Determine the [x, y] coordinate at the center of the cell enclosing the given text.  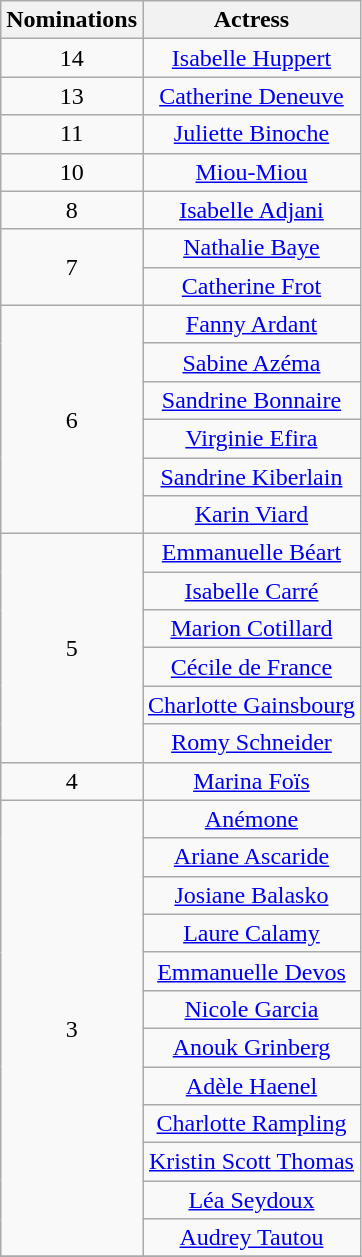
Catherine Frot [251, 286]
Charlotte Rampling [251, 1124]
Adèle Haenel [251, 1085]
Kristin Scott Thomas [251, 1162]
Isabelle Huppert [251, 58]
Isabelle Adjani [251, 210]
Virginie Efira [251, 438]
Karin Viard [251, 515]
Fanny Ardant [251, 324]
Ariane Ascaride [251, 857]
Charlotte Gainsbourg [251, 705]
7 [72, 267]
5 [72, 648]
Nicole Garcia [251, 1009]
6 [72, 419]
Emmanuelle Béart [251, 553]
Sabine Azéma [251, 362]
Marina Foïs [251, 781]
4 [72, 781]
Nathalie Baye [251, 248]
Emmanuelle Devos [251, 971]
Catherine Deneuve [251, 96]
Isabelle Carré [251, 591]
Anémone [251, 819]
Nominations [72, 20]
Sandrine Bonnaire [251, 400]
Audrey Tautou [251, 1238]
11 [72, 134]
Juliette Binoche [251, 134]
Cécile de France [251, 667]
3 [72, 1028]
10 [72, 172]
Léa Seydoux [251, 1200]
Josiane Balasko [251, 895]
8 [72, 210]
Miou-Miou [251, 172]
Actress [251, 20]
Laure Calamy [251, 933]
Anouk Grinberg [251, 1047]
Sandrine Kiberlain [251, 477]
Romy Schneider [251, 743]
Marion Cotillard [251, 629]
13 [72, 96]
14 [72, 58]
